From the cell containing the given text, extract its center point as (X, Y) coordinate. 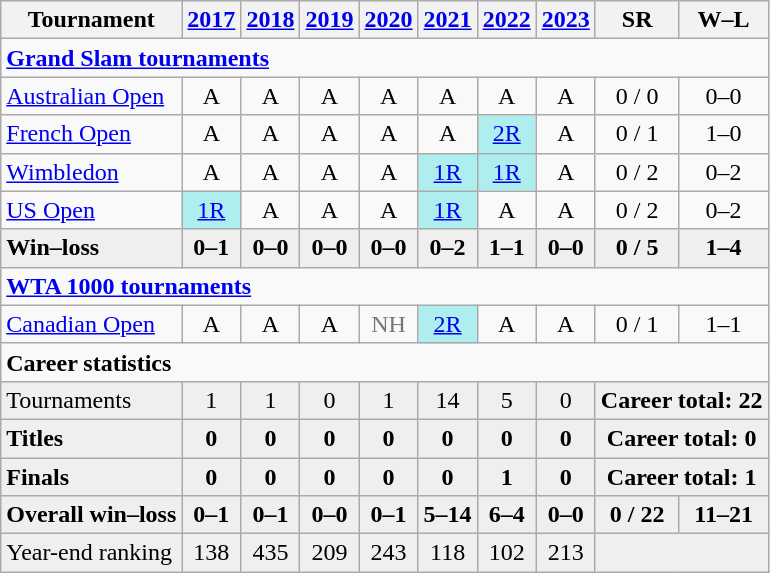
US Open (92, 210)
2022 (506, 20)
Canadian Open (92, 324)
Finals (92, 477)
5–14 (448, 515)
Year-end ranking (92, 553)
SR (637, 20)
6–4 (506, 515)
2023 (566, 20)
Career total: 22 (682, 400)
2019 (330, 20)
French Open (92, 134)
WTA 1000 tournaments (384, 286)
2018 (270, 20)
0 / 22 (637, 515)
NH (388, 324)
Grand Slam tournaments (384, 58)
11–21 (724, 515)
102 (506, 553)
2017 (212, 20)
2020 (388, 20)
Titles (92, 438)
209 (330, 553)
14 (448, 400)
Career total: 0 (682, 438)
Tournament (92, 20)
Australian Open (92, 96)
Wimbledon (92, 172)
1–0 (724, 134)
435 (270, 553)
Win–loss (92, 248)
Career statistics (384, 362)
Overall win–loss (92, 515)
5 (506, 400)
118 (448, 553)
W–L (724, 20)
Career total: 1 (682, 477)
1–4 (724, 248)
Tournaments (92, 400)
2021 (448, 20)
0 / 5 (637, 248)
243 (388, 553)
0 / 0 (637, 96)
138 (212, 553)
213 (566, 553)
